From the cell containing the given text, extract its center point as [X, Y] coordinate. 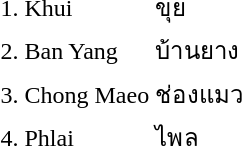
Chong Maeo [87, 94]
Ban Yang [87, 50]
